Locate the cell with the specified text and output its (X, Y) center coordinate. 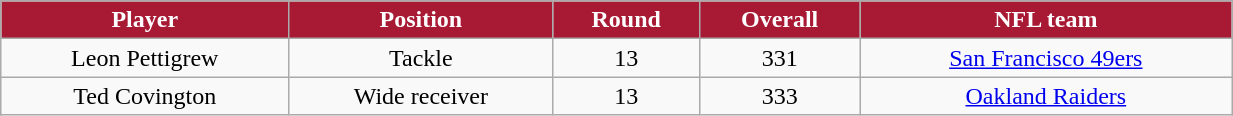
Oakland Raiders (1046, 96)
San Francisco 49ers (1046, 58)
Leon Pettigrew (145, 58)
Overall (780, 20)
Ted Covington (145, 96)
Position (421, 20)
Wide receiver (421, 96)
Tackle (421, 58)
NFL team (1046, 20)
Player (145, 20)
Round (626, 20)
331 (780, 58)
333 (780, 96)
